Identify which cell holds the provided text, then report its (X, Y) central coordinate. 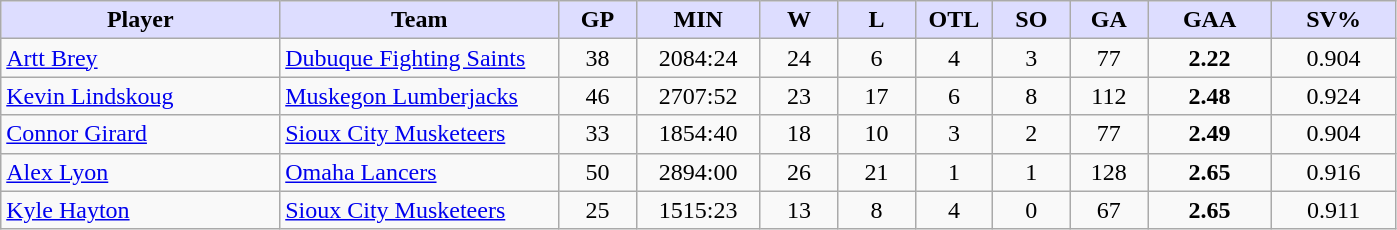
Connor Girard (140, 134)
2084:24 (698, 58)
33 (598, 134)
18 (798, 134)
Player (140, 20)
128 (1108, 172)
W (798, 20)
0 (1032, 210)
Alex Lyon (140, 172)
2.49 (1210, 134)
23 (798, 96)
Muskegon Lumberjacks (420, 96)
2707:52 (698, 96)
GAA (1210, 20)
50 (598, 172)
0.911 (1334, 210)
0.924 (1334, 96)
GA (1108, 20)
46 (598, 96)
25 (598, 210)
1515:23 (698, 210)
17 (876, 96)
L (876, 20)
Kevin Lindskoug (140, 96)
24 (798, 58)
Dubuque Fighting Saints (420, 58)
Team (420, 20)
112 (1108, 96)
1854:40 (698, 134)
21 (876, 172)
10 (876, 134)
2.48 (1210, 96)
SV% (1334, 20)
Omaha Lancers (420, 172)
38 (598, 58)
26 (798, 172)
2894:00 (698, 172)
13 (798, 210)
OTL (954, 20)
2 (1032, 134)
Kyle Hayton (140, 210)
MIN (698, 20)
67 (1108, 210)
Artt Brey (140, 58)
2.22 (1210, 58)
GP (598, 20)
SO (1032, 20)
0.916 (1334, 172)
